Detect which cell encompasses the target text, then output its [X, Y] center coordinate. 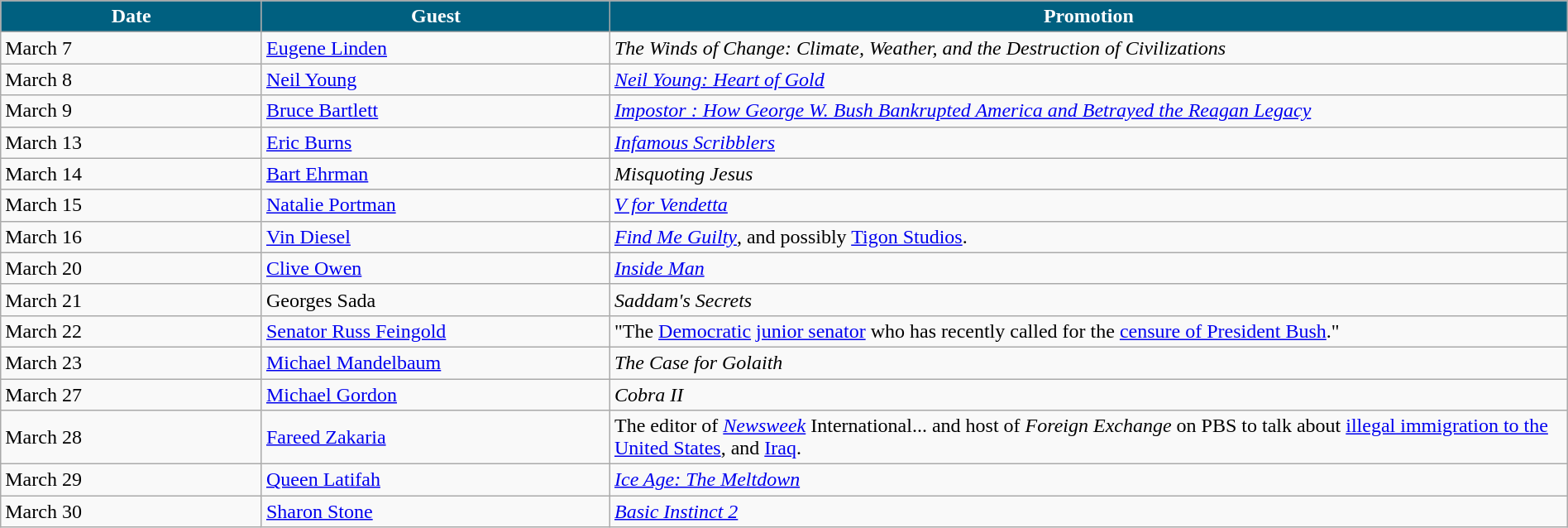
Eric Burns [435, 142]
March 27 [131, 395]
March 28 [131, 437]
Misquoting Jesus [1088, 174]
March 21 [131, 300]
Senator Russ Feingold [435, 331]
Fareed Zakaria [435, 437]
Find Me Guilty, and possibly Tigon Studios. [1088, 237]
March 20 [131, 268]
Natalie Portman [435, 205]
Cobra II [1088, 395]
The Case for Golaith [1088, 362]
Date [131, 17]
March 15 [131, 205]
March 16 [131, 237]
Ice Age: The Meltdown [1088, 480]
Vin Diesel [435, 237]
Bruce Bartlett [435, 111]
Guest [435, 17]
The editor of Newsweek International... and host of Foreign Exchange on PBS to talk about illegal immigration to the United States, and Iraq. [1088, 437]
Promotion [1088, 17]
March 13 [131, 142]
March 9 [131, 111]
Neil Young [435, 79]
Michael Gordon [435, 395]
Basic Instinct 2 [1088, 511]
V for Vendetta [1088, 205]
March 22 [131, 331]
March 8 [131, 79]
Michael Mandelbaum [435, 362]
March 23 [131, 362]
Clive Owen [435, 268]
Queen Latifah [435, 480]
March 7 [131, 48]
March 29 [131, 480]
Inside Man [1088, 268]
Neil Young: Heart of Gold [1088, 79]
March 14 [131, 174]
Bart Ehrman [435, 174]
March 30 [131, 511]
The Winds of Change: Climate, Weather, and the Destruction of Civilizations [1088, 48]
Saddam's Secrets [1088, 300]
Sharon Stone [435, 511]
Eugene Linden [435, 48]
Georges Sada [435, 300]
Infamous Scribblers [1088, 142]
"The Democratic junior senator who has recently called for the censure of President Bush." [1088, 331]
Impostor : How George W. Bush Bankrupted America and Betrayed the Reagan Legacy [1088, 111]
